Identify which cell holds the provided text, then report its (X, Y) central coordinate. 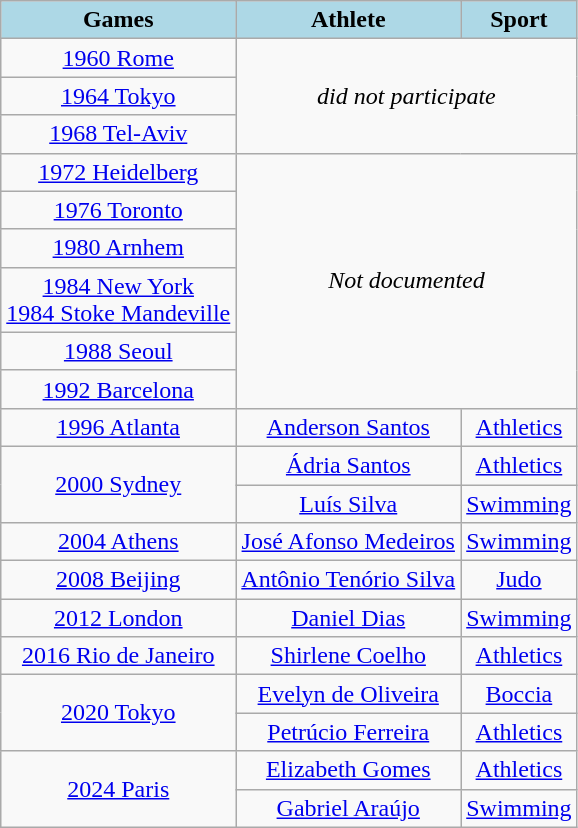
José Afonso Medeiros (348, 542)
Daniel Dias (348, 618)
1972 Heidelberg (118, 172)
Judo (519, 580)
Not documented (406, 280)
1964 Tokyo (118, 96)
2000 Sydney (118, 484)
1992 Barcelona (118, 389)
Games (118, 20)
2020 Tokyo (118, 713)
1980 Arnhem (118, 248)
Boccia (519, 694)
Athlete (348, 20)
2016 Rio de Janeiro (118, 656)
1960 Rome (118, 58)
1968 Tel-Aviv (118, 134)
1984 New York 1984 Stoke Mandeville (118, 300)
1996 Atlanta (118, 427)
Shirlene Coelho (348, 656)
Antônio Tenório Silva (348, 580)
1988 Seoul (118, 351)
2004 Athens (118, 542)
2008 Beijing (118, 580)
Luís Silva (348, 503)
Gabriel Araújo (348, 808)
did not participate (406, 96)
Anderson Santos (348, 427)
Evelyn de Oliveira (348, 694)
2012 London (118, 618)
2024 Paris (118, 789)
Elizabeth Gomes (348, 770)
Ádria Santos (348, 465)
Sport (519, 20)
1976 Toronto (118, 210)
Petrúcio Ferreira (348, 732)
